Capture the cell that displays the provided text and extract its (X, Y) central coordinate. 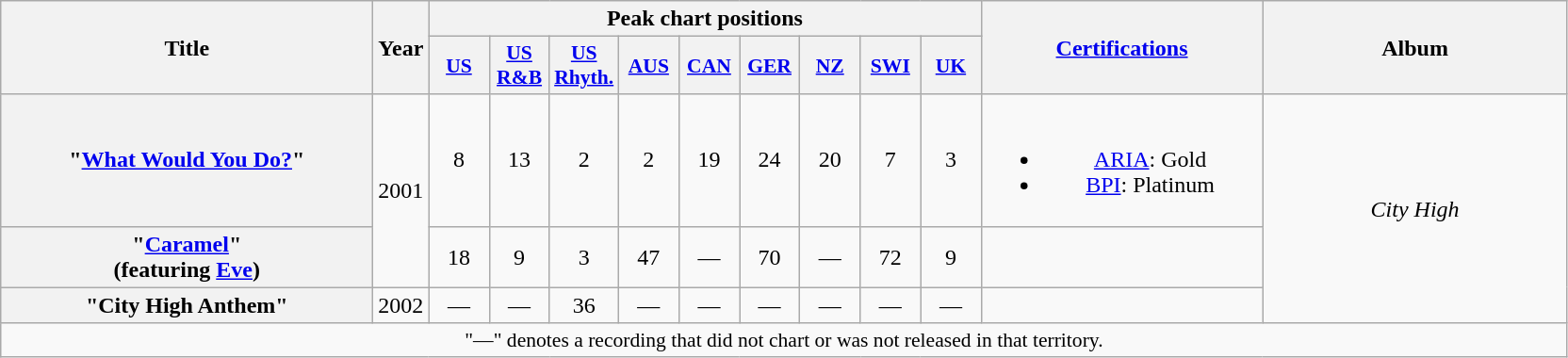
ARIA: GoldBPI: Platinum (1121, 160)
7 (890, 160)
USR&B (519, 66)
Year (401, 47)
US (459, 66)
47 (648, 256)
"City High Anthem" (187, 305)
2001 (401, 190)
"What Would You Do?" (187, 160)
36 (584, 305)
2002 (401, 305)
72 (890, 256)
Peak chart positions (705, 19)
Title (187, 47)
NZ (830, 66)
70 (769, 256)
Certifications (1121, 47)
20 (830, 160)
GER (769, 66)
19 (709, 160)
"Caramel"(featuring Eve) (187, 256)
City High (1415, 209)
8 (459, 160)
24 (769, 160)
USRhyth. (584, 66)
18 (459, 256)
"—" denotes a recording that did not chart or was not released in that territory. (784, 340)
13 (519, 160)
Album (1415, 47)
AUS (648, 66)
SWI (890, 66)
UK (951, 66)
CAN (709, 66)
